Determine the (x, y) coordinate at the center of the cell enclosing the given text.  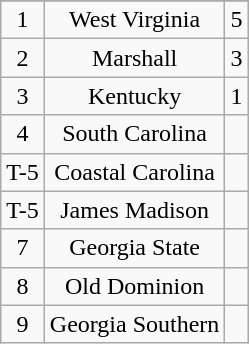
9 (23, 324)
2 (23, 58)
7 (23, 248)
8 (23, 286)
4 (23, 134)
Georgia State (134, 248)
5 (236, 20)
Georgia Southern (134, 324)
Coastal Carolina (134, 172)
James Madison (134, 210)
West Virginia (134, 20)
South Carolina (134, 134)
Marshall (134, 58)
Kentucky (134, 96)
Old Dominion (134, 286)
